Scan for the cell matching the given text and deliver its [X, Y] coordinate at center. 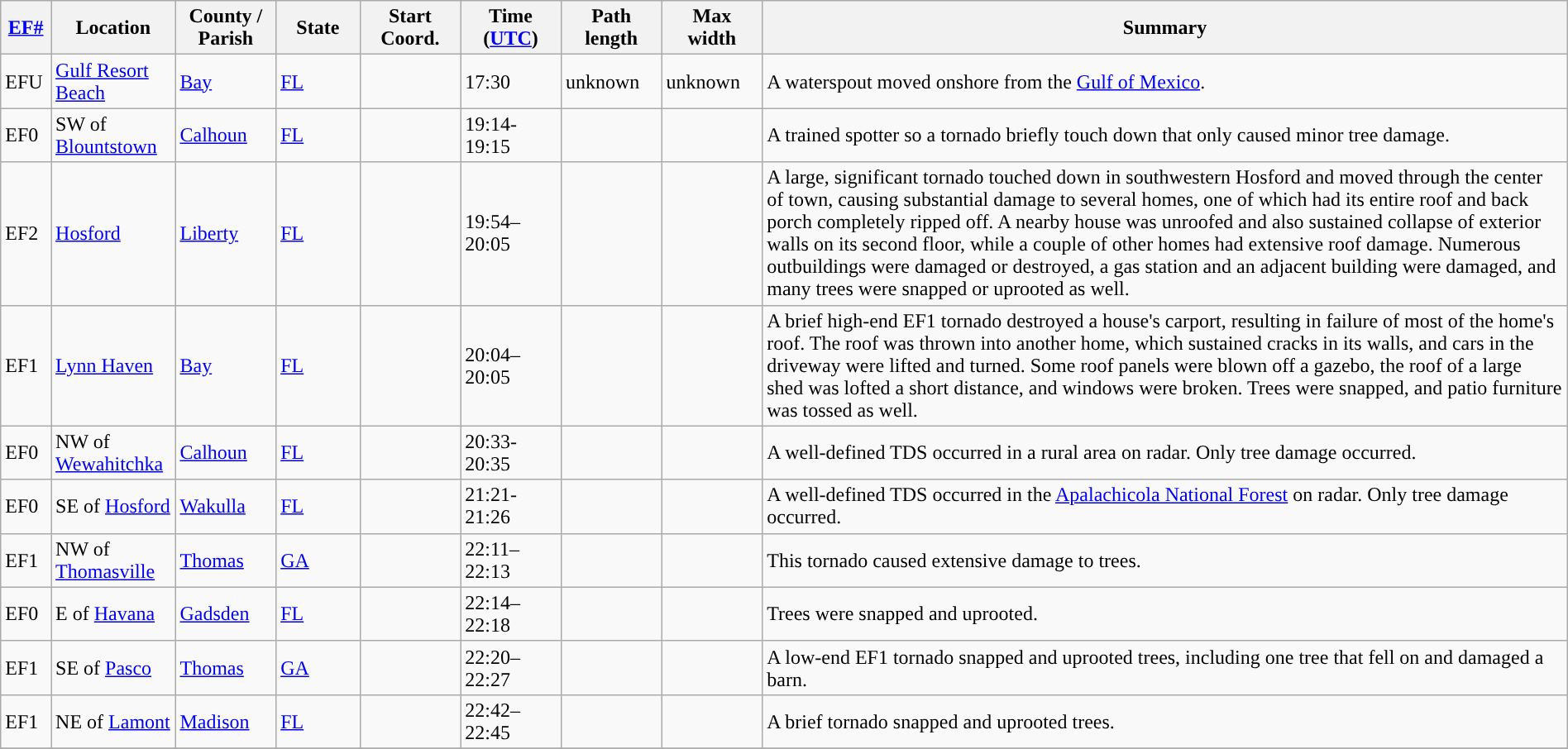
NW of Wewahitchka [113, 453]
NW of Thomasville [113, 561]
A waterspout moved onshore from the Gulf of Mexico. [1165, 81]
SW of Blountstown [113, 136]
EF2 [26, 233]
E of Havana [113, 613]
A well-defined TDS occurred in a rural area on radar. Only tree damage occurred. [1165, 453]
A brief tornado snapped and uprooted trees. [1165, 721]
Trees were snapped and uprooted. [1165, 613]
NE of Lamont [113, 721]
Gadsden [226, 613]
22:11–22:13 [511, 561]
EF# [26, 28]
EFU [26, 81]
Summary [1165, 28]
SE of Pasco [113, 668]
22:14–22:18 [511, 613]
Hosford [113, 233]
This tornado caused extensive damage to trees. [1165, 561]
19:54–20:05 [511, 233]
Time (UTC) [511, 28]
Path length [611, 28]
A well-defined TDS occurred in the Apalachicola National Forest on radar. Only tree damage occurred. [1165, 506]
Max width [712, 28]
22:20–22:27 [511, 668]
Liberty [226, 233]
17:30 [511, 81]
County / Parish [226, 28]
22:42–22:45 [511, 721]
Start Coord. [410, 28]
A trained spotter so a tornado briefly touch down that only caused minor tree damage. [1165, 136]
Madison [226, 721]
Lynn Haven [113, 365]
19:14-19:15 [511, 136]
20:04–20:05 [511, 365]
A low-end EF1 tornado snapped and uprooted trees, including one tree that fell on and damaged a barn. [1165, 668]
State [318, 28]
20:33-20:35 [511, 453]
SE of Hosford [113, 506]
Wakulla [226, 506]
Gulf Resort Beach [113, 81]
21:21-21:26 [511, 506]
Location [113, 28]
